Locate the cell with the specified text and output its [X, Y] center coordinate. 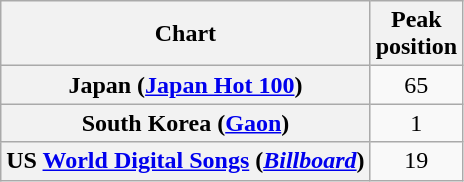
1 [416, 123]
Chart [186, 34]
US World Digital Songs (Billboard) [186, 161]
Japan (Japan Hot 100) [186, 85]
65 [416, 85]
South Korea (Gaon) [186, 123]
Peakposition [416, 34]
19 [416, 161]
